Detect which cell encompasses the target text, then output its (x, y) center coordinate. 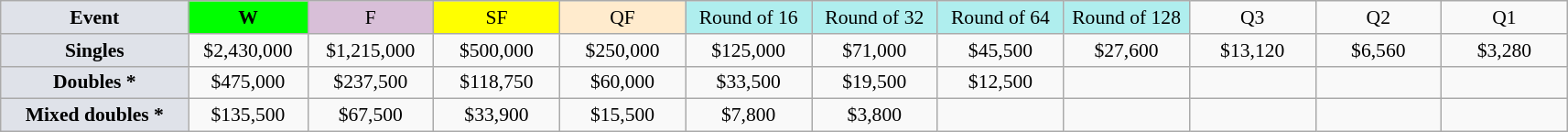
Round of 128 (1127, 17)
$7,800 (749, 115)
$15,500 (622, 115)
$27,600 (1127, 50)
$13,120 (1252, 50)
SF (497, 17)
$3,800 (874, 115)
Singles (95, 50)
Q1 (1505, 17)
Q3 (1252, 17)
$67,500 (371, 115)
Q2 (1379, 17)
QF (622, 17)
$71,000 (874, 50)
$6,560 (1379, 50)
$2,430,000 (248, 50)
$1,215,000 (371, 50)
$33,900 (497, 115)
Round of 64 (1000, 17)
Mixed doubles * (95, 115)
Event (95, 17)
$45,500 (1000, 50)
$500,000 (497, 50)
Round of 32 (874, 17)
$12,500 (1000, 82)
$3,280 (1505, 50)
Round of 16 (749, 17)
Doubles * (95, 82)
$60,000 (622, 82)
$33,500 (749, 82)
$237,500 (371, 82)
$118,750 (497, 82)
$19,500 (874, 82)
$125,000 (749, 50)
$135,500 (248, 115)
F (371, 17)
W (248, 17)
$250,000 (622, 50)
$475,000 (248, 82)
